Search for the cell housing the specified text and yield its (X, Y) center coordinate. 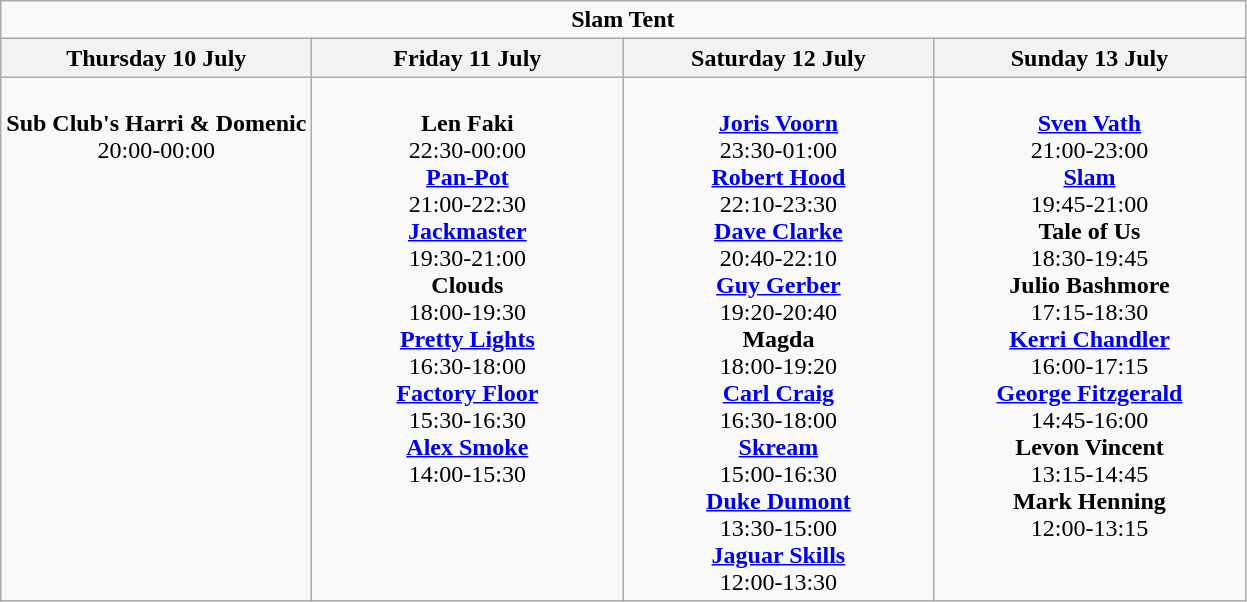
Slam Tent (623, 20)
Sub Club's Harri & Domenic 20:00-00:00 (156, 339)
Friday 11 July (468, 58)
Thursday 10 July (156, 58)
Saturday 12 July (778, 58)
Sunday 13 July (1090, 58)
